Locate the cell with the specified text and output its (x, y) center coordinate. 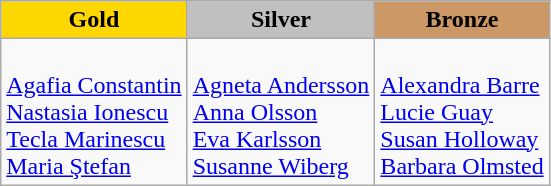
Silver (281, 20)
Alexandra BarreLucie GuaySusan HollowayBarbara Olmsted (462, 112)
Agafia ConstantinNastasia IonescuTecla MarinescuMaria Ştefan (94, 112)
Bronze (462, 20)
Gold (94, 20)
Agneta AnderssonAnna OlssonEva KarlssonSusanne Wiberg (281, 112)
